Scan for the cell matching the given text and deliver its (X, Y) coordinate at center. 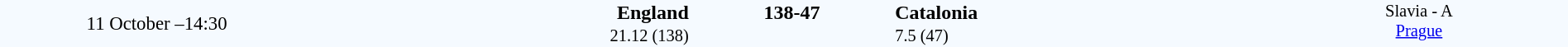
21.12 (138) (501, 36)
Catalonia (1082, 12)
7.5 (47) (1082, 36)
11 October –14:30 (157, 23)
Slavia - A Prague (1419, 23)
England (501, 12)
138-47 (791, 12)
